Determine the (x, y) coordinate at the center of the cell enclosing the given text.  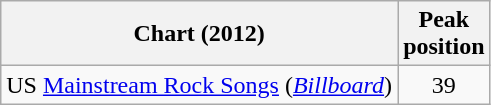
US Mainstream Rock Songs (Billboard) (200, 85)
Peakposition (444, 34)
39 (444, 85)
Chart (2012) (200, 34)
